Determine the [x, y] coordinate at the center of the cell enclosing the given text.  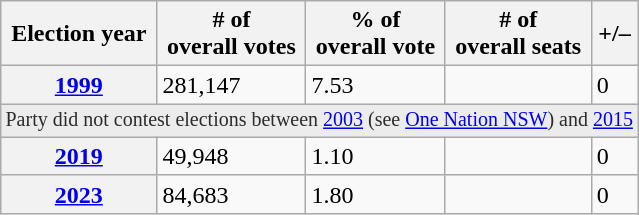
Party did not contest elections between 2003 (see One Nation NSW) and 2015 [320, 120]
+/– [614, 34]
84,683 [232, 194]
2019 [79, 156]
% ofoverall vote [376, 34]
1999 [79, 85]
49,948 [232, 156]
7.53 [376, 85]
281,147 [232, 85]
2023 [79, 194]
1.10 [376, 156]
# ofoverall seats [518, 34]
1.80 [376, 194]
Election year [79, 34]
# ofoverall votes [232, 34]
